Extract the [X, Y] coordinate from the center of the cell holding the provided text.  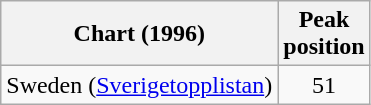
Sweden (Sverigetopplistan) [140, 85]
51 [324, 85]
Peakposition [324, 34]
Chart (1996) [140, 34]
